Identify which cell holds the provided text, then report its [x, y] central coordinate. 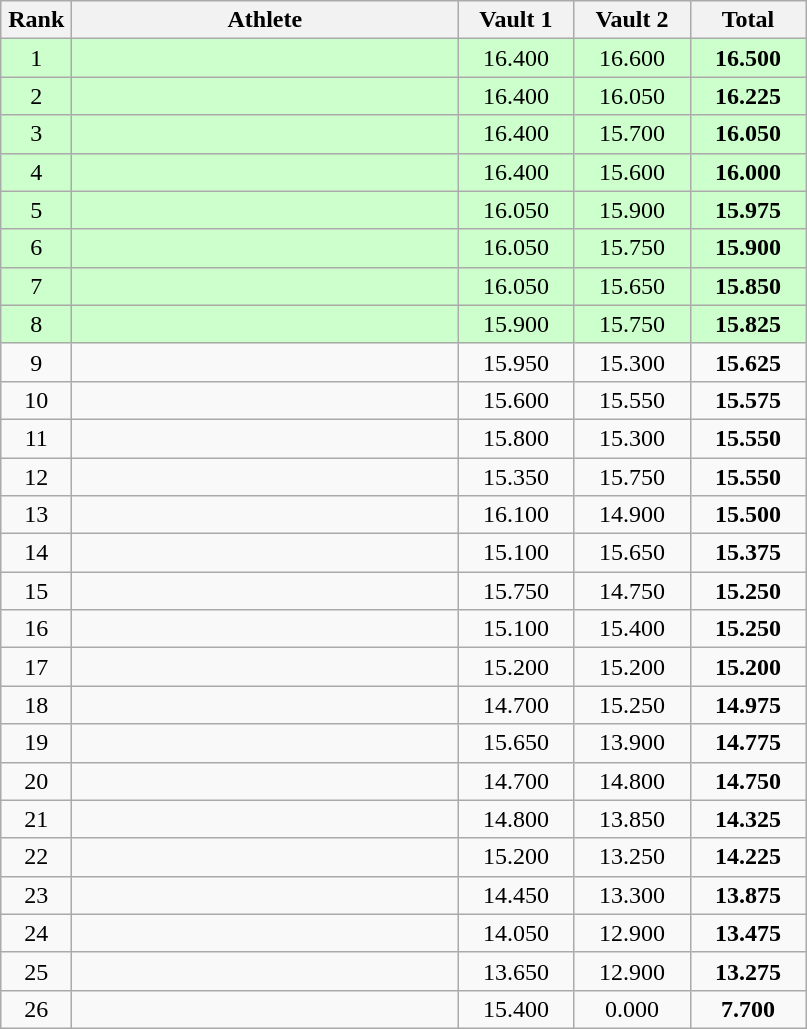
26 [36, 1009]
9 [36, 362]
15.350 [516, 477]
20 [36, 781]
14 [36, 553]
8 [36, 324]
16.500 [748, 58]
13.300 [632, 895]
14.975 [748, 705]
19 [36, 743]
5 [36, 210]
11 [36, 438]
16.600 [632, 58]
16.100 [516, 515]
13.850 [632, 819]
13.650 [516, 971]
6 [36, 248]
13.900 [632, 743]
16.000 [748, 172]
14.050 [516, 933]
13.475 [748, 933]
0.000 [632, 1009]
14.325 [748, 819]
7.700 [748, 1009]
15.625 [748, 362]
16 [36, 629]
16.225 [748, 96]
15.375 [748, 553]
24 [36, 933]
3 [36, 134]
12 [36, 477]
Athlete [265, 20]
14.900 [632, 515]
15.825 [748, 324]
Rank [36, 20]
25 [36, 971]
18 [36, 705]
Total [748, 20]
15.500 [748, 515]
22 [36, 857]
10 [36, 400]
4 [36, 172]
17 [36, 667]
14.775 [748, 743]
15.800 [516, 438]
13.875 [748, 895]
13.275 [748, 971]
13 [36, 515]
15.700 [632, 134]
14.225 [748, 857]
15.575 [748, 400]
13.250 [632, 857]
15.950 [516, 362]
23 [36, 895]
Vault 2 [632, 20]
7 [36, 286]
2 [36, 96]
15 [36, 591]
21 [36, 819]
15.850 [748, 286]
Vault 1 [516, 20]
14.450 [516, 895]
1 [36, 58]
15.975 [748, 210]
